Determine the [x, y] coordinate at the center of the cell enclosing the given text.  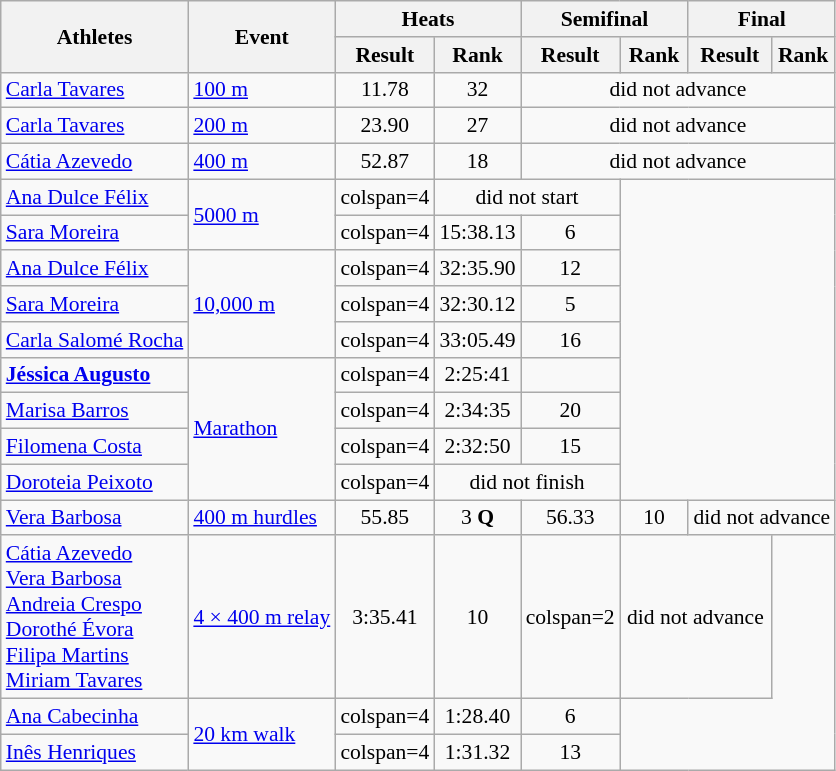
4 × 400 m relay [262, 618]
11.78 [384, 90]
Semifinal [605, 19]
16 [570, 340]
20 km walk [262, 734]
2:34:35 [477, 411]
Event [262, 36]
20 [570, 411]
did not start [526, 197]
Athletes [95, 36]
colspan=2 [570, 618]
32:30.12 [477, 304]
13 [570, 752]
Filomena Costa [95, 447]
Inês Henriques [95, 752]
52.87 [384, 162]
2:25:41 [477, 375]
Cátia AzevedoVera BarbosaAndreia CrespoDorothé ÉvoraFilipa MartinsMiriam Tavares [95, 618]
56.33 [570, 518]
27 [477, 126]
Jéssica Augusto [95, 375]
100 m [262, 90]
Heats [428, 19]
Doroteia Peixoto [95, 482]
5000 m [262, 214]
400 m hurdles [262, 518]
3:35.41 [384, 618]
23.90 [384, 126]
1:28.40 [477, 717]
55.85 [384, 518]
did not finish [526, 482]
12 [570, 269]
32 [477, 90]
10,000 m [262, 304]
Vera Barbosa [95, 518]
32:35.90 [477, 269]
15 [570, 447]
15:38.13 [477, 233]
33:05.49 [477, 340]
200 m [262, 126]
2:32:50 [477, 447]
Ana Cabecinha [95, 717]
400 m [262, 162]
Final [762, 19]
Marathon [262, 428]
1:31.32 [477, 752]
18 [477, 162]
Cátia Azevedo [95, 162]
5 [570, 304]
Marisa Barros [95, 411]
Carla Salomé Rocha [95, 340]
3 Q [477, 518]
